Search for the cell housing the specified text and yield its [x, y] center coordinate. 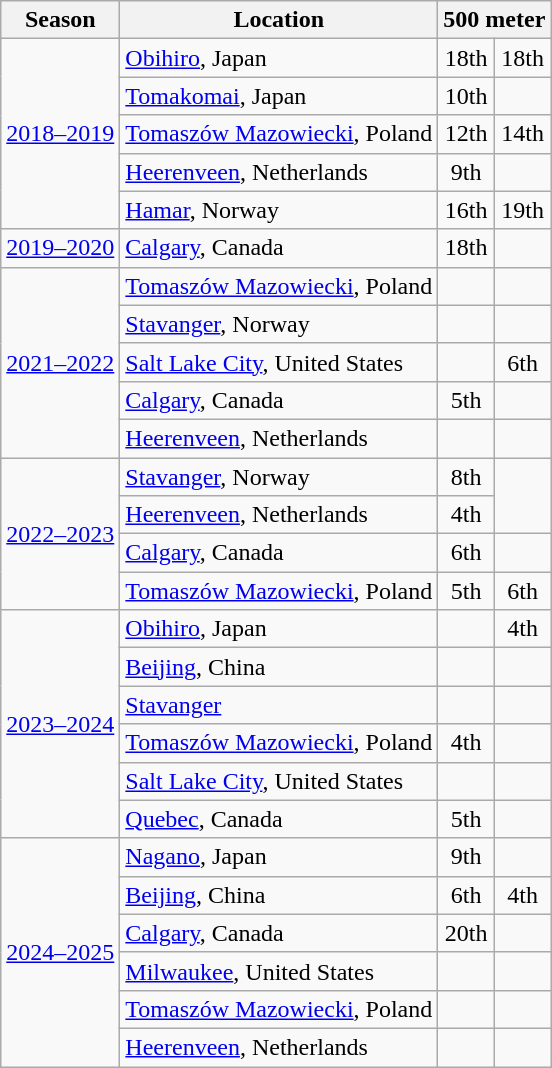
Milwaukee, United States [279, 971]
12th [466, 134]
14th [522, 134]
2024–2025 [60, 952]
2023–2024 [60, 724]
16th [466, 210]
2021–2022 [60, 362]
2019–2020 [60, 248]
Tomakomai, Japan [279, 96]
Season [60, 20]
Nagano, Japan [279, 857]
2022–2023 [60, 534]
Hamar, Norway [279, 210]
2018–2019 [60, 134]
20th [466, 933]
Stavanger [279, 705]
Quebec, Canada [279, 819]
10th [466, 96]
Location [279, 20]
19th [522, 210]
8th [466, 477]
500 meter [494, 20]
